From the cell containing the given text, extract its center point as [x, y] coordinate. 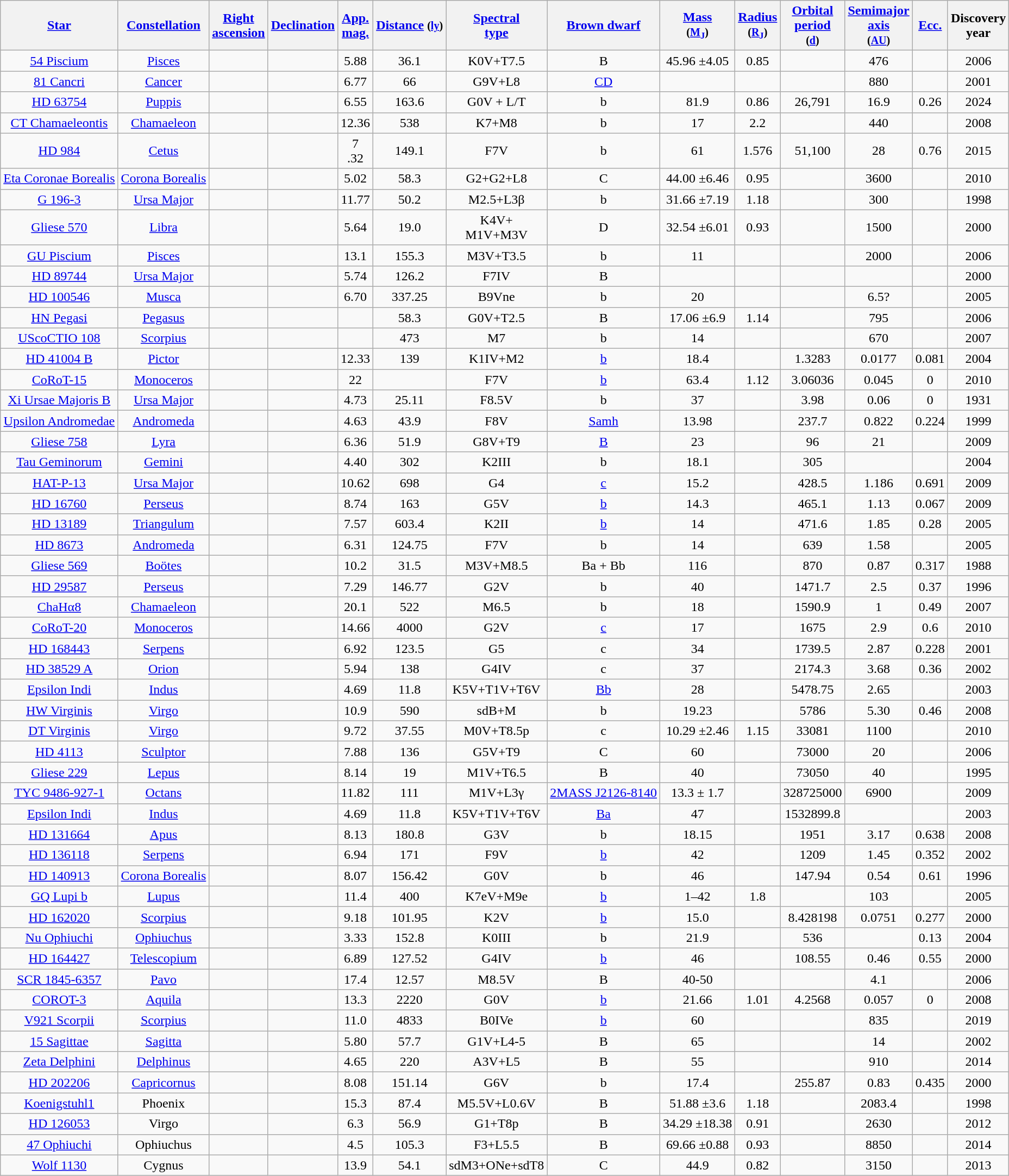
123.5 [410, 648]
7.57 [355, 524]
1–42 [698, 896]
81 Cancri [59, 81]
2174.3 [813, 669]
1.58 [879, 545]
111 [410, 793]
4.2568 [813, 1000]
21.66 [698, 1000]
26,791 [813, 102]
0.6 [930, 627]
15.2 [698, 483]
Aquila [164, 1000]
M8.5V [497, 979]
81.9 [698, 102]
HD 8673 [59, 545]
3600 [879, 179]
Semimajoraxis(AU) [879, 26]
M5.5V+L0.6V [497, 1103]
3.06036 [813, 380]
0.0177 [879, 359]
5.94 [355, 669]
Constellation [164, 26]
163 [410, 504]
G2+G2+L8 [497, 179]
473 [410, 338]
33081 [813, 731]
73050 [813, 772]
Sagitta [164, 1041]
0.057 [879, 1000]
2024 [978, 102]
2013 [978, 1165]
2012 [978, 1124]
UScoCTIO 108 [59, 338]
7.29 [355, 586]
5.30 [879, 710]
Samh [604, 421]
163.6 [410, 102]
0.067 [930, 504]
337.25 [410, 297]
Bb [604, 690]
0.82 [757, 1165]
Nu Ophiuchi [59, 938]
17.06 ±6.9 [698, 318]
Gliese 570 [59, 227]
1.13 [879, 504]
1.8 [757, 896]
M0V+T8.5p [497, 731]
0.0751 [879, 917]
D [604, 227]
G0V + L/T [497, 102]
Eta Coronae Borealis [59, 179]
3.98 [813, 400]
146.77 [410, 586]
6.3 [355, 1124]
7.88 [355, 752]
4833 [410, 1021]
255.87 [813, 1083]
Radius(RJ) [757, 26]
2.9 [879, 627]
3.33 [355, 938]
HD 164427 [59, 958]
G6V [497, 1083]
13.98 [698, 421]
471.6 [813, 524]
25.11 [410, 400]
Boötes [164, 565]
0.28 [930, 524]
670 [879, 338]
G1V+L4-5 [497, 1041]
HD 131664 [59, 834]
147.94 [813, 876]
2.2 [757, 123]
Mass(MJ) [698, 26]
61 [698, 151]
HAT-P-13 [59, 483]
Gemini [164, 462]
2.65 [879, 690]
302 [410, 462]
870 [813, 565]
237.7 [813, 421]
1590.9 [813, 607]
0.045 [879, 380]
87.4 [410, 1103]
0.49 [930, 607]
23 [698, 442]
K0III [497, 938]
0.691 [930, 483]
2015 [978, 151]
Cancer [164, 81]
21 [879, 442]
TYC 9486-927-1 [59, 793]
126.2 [410, 276]
Gliese 569 [59, 565]
K2II [497, 524]
1999 [978, 421]
SCR 1845-6357 [59, 979]
4.1 [879, 979]
56.9 [410, 1124]
F8V [497, 421]
6900 [879, 793]
5786 [813, 710]
0.76 [930, 151]
Orbitalperiod(d) [813, 26]
Distance (ly) [410, 26]
12.33 [355, 359]
440 [879, 123]
HD 168443 [59, 648]
536 [813, 938]
Pavo [164, 979]
G5V [497, 504]
2220 [410, 1000]
6.92 [355, 648]
Brown dwarf [604, 26]
Sculptor [164, 752]
HD 13189 [59, 524]
36.1 [410, 61]
sdM3+ONe+sdT8 [497, 1165]
5.64 [355, 227]
1.3283 [813, 359]
Capricornus [164, 1083]
10.62 [355, 483]
50.2 [410, 199]
M3V+M8.5 [497, 565]
18.4 [698, 359]
HD 162020 [59, 917]
0.85 [757, 61]
1739.5 [813, 648]
1.15 [757, 731]
F8.5V [497, 400]
HD 41004 B [59, 359]
1951 [813, 834]
M2.5+L3β [497, 199]
Pegasus [164, 318]
K7+M8 [497, 123]
63.4 [698, 380]
19.0 [410, 227]
F9V [497, 855]
155.3 [410, 255]
Xi Ursae Majoris B [59, 400]
51,100 [813, 151]
10.9 [355, 710]
K2V [497, 917]
13.3 [355, 1000]
DT Virginis [59, 731]
152.8 [410, 938]
590 [410, 710]
COROT-3 [59, 1000]
HD 202206 [59, 1083]
0.54 [879, 876]
F7IV [497, 276]
1995 [978, 772]
HD 984 [59, 151]
CoRoT-15 [59, 380]
K4V+M1V+M3V [497, 227]
116 [698, 565]
16.9 [879, 102]
171 [410, 855]
6.5? [879, 297]
M7 [497, 338]
CoRoT-20 [59, 627]
6.36 [355, 442]
CT Chamaeleontis [59, 123]
22 [355, 380]
1.12 [757, 380]
0.95 [757, 179]
66 [410, 81]
HD 126053 [59, 1124]
Delphinus [164, 1062]
G4 [497, 483]
1471.7 [813, 586]
0.37 [930, 586]
0.822 [879, 421]
3.68 [879, 669]
32.54 ±6.01 [698, 227]
13.9 [355, 1165]
300 [879, 199]
Phoenix [164, 1103]
K1IV+M2 [497, 359]
M1V+L3γ [497, 793]
180.8 [410, 834]
11.82 [355, 793]
1500 [879, 227]
Ba + Bb [604, 565]
Ecc. [930, 26]
HD 4113 [59, 752]
43.9 [410, 421]
8.13 [355, 834]
31.5 [410, 565]
3.17 [879, 834]
698 [410, 483]
0.228 [930, 648]
8.74 [355, 504]
App.mag. [355, 26]
4.63 [355, 421]
1.576 [757, 151]
603.4 [410, 524]
220 [410, 1062]
Gliese 758 [59, 442]
M6.5 [497, 607]
40-50 [698, 979]
Zeta Delphini [59, 1062]
Telescopium [164, 958]
0.87 [879, 565]
6.77 [355, 81]
21.9 [698, 938]
0.83 [879, 1083]
G8V+T9 [497, 442]
1931 [978, 400]
910 [879, 1062]
65 [698, 1041]
0.435 [930, 1083]
Apus [164, 834]
13.3 ± 1.7 [698, 793]
7.32 [355, 151]
1675 [813, 627]
10.2 [355, 565]
M3V+T3.5 [497, 255]
0.86 [757, 102]
Orion [164, 669]
0.91 [757, 1124]
42 [698, 855]
HD 136118 [59, 855]
138 [410, 669]
8.428198 [813, 917]
Cetus [164, 151]
HD 38529 A [59, 669]
F3+L5.5 [497, 1144]
HD 140913 [59, 876]
4.5 [355, 1144]
K7eV+M9e [497, 896]
34 [698, 648]
9.72 [355, 731]
639 [813, 545]
54.1 [410, 1165]
20.1 [355, 607]
8.14 [355, 772]
sdB+M [497, 710]
8.07 [355, 876]
54 Piscium [59, 61]
51.88 ±3.6 [698, 1103]
156.42 [410, 876]
G 196-3 [59, 199]
Libra [164, 227]
428.5 [813, 483]
19.23 [698, 710]
139 [410, 359]
Rightascension [239, 26]
Puppis [164, 102]
6.31 [355, 545]
55 [698, 1062]
37.55 [410, 731]
2083.4 [879, 1103]
2.5 [879, 586]
151.14 [410, 1083]
1 [879, 607]
795 [879, 318]
Ba [604, 814]
13.1 [355, 255]
4.40 [355, 462]
ChaHα8 [59, 607]
HN Pegasi [59, 318]
51.9 [410, 442]
0.36 [930, 669]
Discoveryyear [978, 26]
1532899.8 [813, 814]
0.224 [930, 421]
G5 [497, 648]
G0V+T2.5 [497, 318]
2MASS J2126-8140 [604, 793]
2630 [879, 1124]
A3V+L5 [497, 1062]
12.36 [355, 123]
Koenigstuhl1 [59, 1103]
0.06 [879, 400]
6.70 [355, 297]
0.352 [930, 855]
57.7 [410, 1041]
538 [410, 123]
835 [879, 1021]
1.85 [879, 524]
0.317 [930, 565]
136 [410, 752]
G1+T8p [497, 1124]
1.186 [879, 483]
44.9 [698, 1165]
1209 [813, 855]
400 [410, 896]
5.74 [355, 276]
5478.75 [813, 690]
Triangulum [164, 524]
8.08 [355, 1083]
Lyra [164, 442]
HD 89744 [59, 276]
8850 [879, 1144]
0.277 [930, 917]
45.96 ±4.05 [698, 61]
K0V+T7.5 [497, 61]
5.80 [355, 1041]
14.66 [355, 627]
5.02 [355, 179]
HD 16760 [59, 504]
V921 Scorpii [59, 1021]
305 [813, 462]
HW Virginis [59, 710]
K2III [497, 462]
CD [604, 81]
19 [410, 772]
15 Sagittae [59, 1041]
Octans [164, 793]
Declination [303, 26]
328725000 [813, 793]
34.29 ±18.38 [698, 1124]
12.57 [410, 979]
B9Vne [497, 297]
1.01 [757, 1000]
47 Ophiuchi [59, 1144]
Upsilon Andromedae [59, 421]
1988 [978, 565]
0.13 [930, 938]
1.45 [879, 855]
G5V+T9 [497, 752]
10.29 ±2.46 [698, 731]
15.0 [698, 917]
3150 [879, 1165]
96 [813, 442]
105.3 [410, 1144]
11.77 [355, 199]
11.4 [355, 896]
108.55 [813, 958]
2019 [978, 1021]
15.3 [355, 1103]
Pictor [164, 359]
124.75 [410, 545]
149.1 [410, 151]
103 [879, 896]
476 [879, 61]
6.55 [355, 102]
1.14 [757, 318]
73000 [813, 752]
4.73 [355, 400]
18.1 [698, 462]
Wolf 1130 [59, 1165]
880 [879, 81]
69.66 ±0.88 [698, 1144]
HD 63754 [59, 102]
101.95 [410, 917]
M1V+T6.5 [497, 772]
G9V+L8 [497, 81]
HD 100546 [59, 297]
Tau Geminorum [59, 462]
4.65 [355, 1062]
5.88 [355, 61]
127.52 [410, 958]
B0IVe [497, 1021]
1100 [879, 731]
Lupus [164, 896]
0.61 [930, 876]
18 [698, 607]
0.081 [930, 359]
14.3 [698, 504]
Lepus [164, 772]
Gliese 229 [59, 772]
31.66 ±7.19 [698, 199]
0.638 [930, 834]
465.1 [813, 504]
Musca [164, 297]
11.0 [355, 1021]
Spectraltype [497, 26]
522 [410, 607]
Star [59, 26]
47 [698, 814]
6.89 [355, 958]
11 [698, 255]
Cygnus [164, 1165]
GQ Lupi b [59, 896]
9.18 [355, 917]
GU Piscium [59, 255]
2.87 [879, 648]
0.55 [930, 958]
4000 [410, 627]
18.15 [698, 834]
HD 29587 [59, 586]
6.94 [355, 855]
0.26 [930, 102]
G3V [497, 834]
44.00 ±6.46 [698, 179]
